For the text-containing cell, return its midpoint in [X, Y] coordinate format. 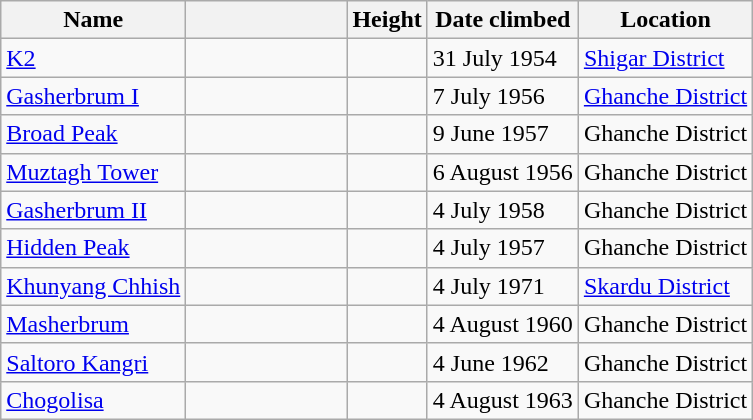
Khunyang Chhish [94, 286]
Gasherbrum I [94, 96]
Name [94, 20]
Location [665, 20]
31 July 1954 [502, 58]
Masherbrum [94, 324]
4 July 1971 [502, 286]
K2 [94, 58]
Skardu District [665, 286]
4 July 1958 [502, 210]
Height [387, 20]
4 July 1957 [502, 248]
Broad Peak [94, 134]
Saltoro Kangri [94, 362]
4 August 1960 [502, 324]
Gasherbrum II [94, 210]
4 August 1963 [502, 400]
6 August 1956 [502, 172]
9 June 1957 [502, 134]
4 June 1962 [502, 362]
Muztagh Tower [94, 172]
Shigar District [665, 58]
7 July 1956 [502, 96]
Chogolisa [94, 400]
Hidden Peak [94, 248]
Date climbed [502, 20]
